Extract the (x, y) coordinate from the center of the cell holding the provided text.  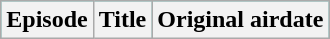
Original airdate (240, 20)
Episode (47, 20)
Title (122, 20)
